Pinpoint the cell where the given text exists, returning its [x, y] midpoint coordinate. 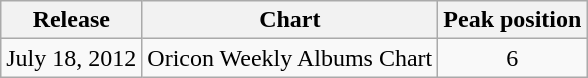
Peak position [512, 20]
Oricon Weekly Albums Chart [290, 58]
Chart [290, 20]
July 18, 2012 [72, 58]
Release [72, 20]
6 [512, 58]
